Pinpoint the cell where the given text exists, returning its (x, y) midpoint coordinate. 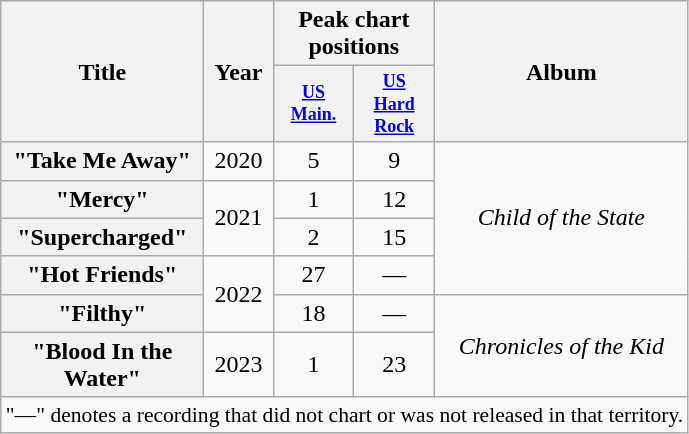
"Hot Friends" (102, 275)
USMain. (314, 104)
Child of the State (561, 218)
"Filthy" (102, 313)
USHard Rock (394, 104)
2020 (238, 161)
"Blood In the Water" (102, 364)
9 (394, 161)
23 (394, 364)
Year (238, 72)
"—" denotes a recording that did not chart or was not released in that territory. (345, 415)
15 (394, 237)
2023 (238, 364)
Chronicles of the Kid (561, 346)
Album (561, 72)
2021 (238, 218)
27 (314, 275)
Peak chart positions (354, 34)
2 (314, 237)
2022 (238, 294)
18 (314, 313)
"Take Me Away" (102, 161)
"Supercharged" (102, 237)
"Mercy" (102, 199)
5 (314, 161)
Title (102, 72)
12 (394, 199)
